Scan for the cell matching the given text and deliver its [X, Y] coordinate at center. 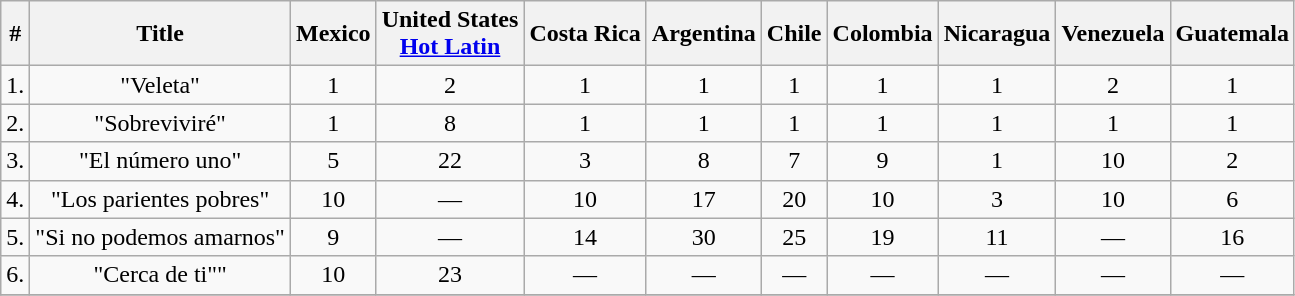
Nicaragua [997, 34]
# [16, 34]
Chile [794, 34]
5 [333, 161]
14 [585, 237]
5. [16, 237]
4. [16, 199]
20 [794, 199]
7 [794, 161]
"Cerca de ti"" [160, 275]
"Veleta" [160, 85]
2. [16, 123]
Colombia [882, 34]
19 [882, 237]
6. [16, 275]
3. [16, 161]
1. [16, 85]
23 [450, 275]
11 [997, 237]
Guatemala [1232, 34]
17 [704, 199]
United StatesHot Latin [450, 34]
6 [1232, 199]
"Sobreviviré" [160, 123]
22 [450, 161]
Venezuela [1113, 34]
"Si no podemos amarnos" [160, 237]
25 [794, 237]
"Los parientes pobres" [160, 199]
16 [1232, 237]
Costa Rica [585, 34]
Mexico [333, 34]
Argentina [704, 34]
30 [704, 237]
Title [160, 34]
"El número uno" [160, 161]
